Provide the (X, Y) coordinate of the cell's center where the given text is located.  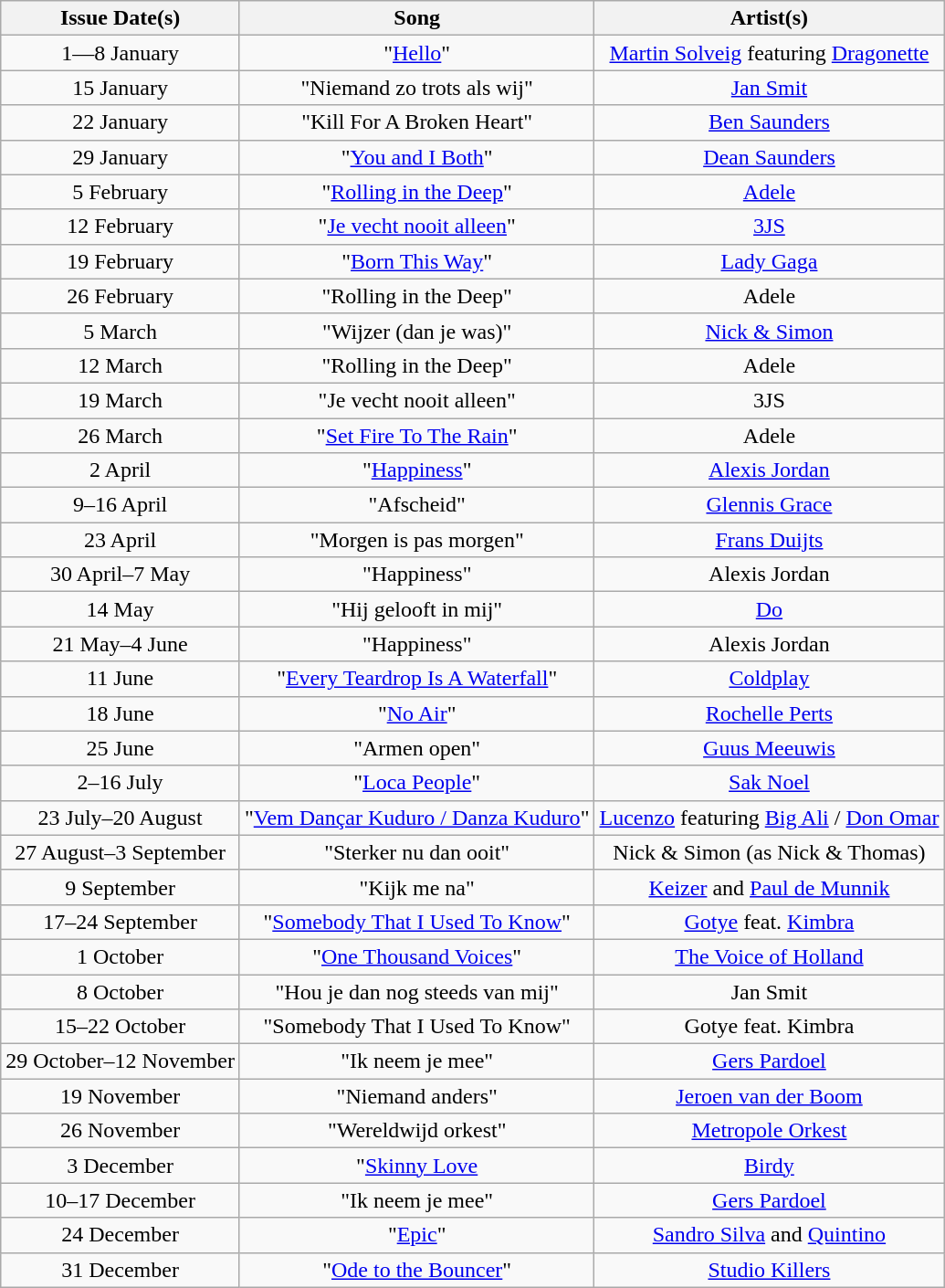
The Voice of Holland (769, 956)
Coldplay (769, 679)
"Hello" (416, 53)
5 February (121, 192)
11 June (121, 679)
1 October (121, 956)
29 January (121, 157)
Sandro Silva and Quintino (769, 1235)
18 June (121, 713)
"No Air" (416, 713)
14 May (121, 609)
31 December (121, 1270)
"Skinny Love (416, 1166)
26 February (121, 296)
"Niemand zo trots als wij" (416, 88)
"You and I Both" (416, 157)
"Born This Way" (416, 261)
Nick & Simon (as Nick & Thomas) (769, 852)
"Ode to the Bouncer" (416, 1270)
12 March (121, 365)
17–24 September (121, 922)
"Epic" (416, 1235)
Nick & Simon (769, 331)
23 April (121, 540)
"Vem Dançar Kuduro / Danza Kuduro" (416, 818)
19 February (121, 261)
Metropole Orkest (769, 1131)
"Loca People" (416, 783)
Dean Saunders (769, 157)
9 September (121, 887)
8 October (121, 991)
Song (416, 18)
19 March (121, 400)
26 November (121, 1131)
"Sterker nu dan ooit" (416, 852)
Lady Gaga (769, 261)
Artist(s) (769, 18)
Lucenzo featuring Big Ali / Don Omar (769, 818)
9–16 April (121, 505)
Guus Meeuwis (769, 748)
Do (769, 609)
27 August–3 September (121, 852)
"Hou je dan nog steeds van mij" (416, 991)
12 February (121, 227)
"Set Fire To The Rain" (416, 436)
Frans Duijts (769, 540)
10–17 December (121, 1200)
"Kill For A Broken Heart" (416, 122)
15 January (121, 88)
Issue Date(s) (121, 18)
29 October–12 November (121, 1061)
5 March (121, 331)
Martin Solveig featuring Dragonette (769, 53)
25 June (121, 748)
24 December (121, 1235)
Birdy (769, 1166)
2–16 July (121, 783)
Rochelle Perts (769, 713)
15–22 October (121, 1027)
"Afscheid" (416, 505)
"Kijk me na" (416, 887)
"Every Teardrop Is A Waterfall" (416, 679)
22 January (121, 122)
Sak Noel (769, 783)
19 November (121, 1096)
"Armen open" (416, 748)
2 April (121, 470)
Keizer and Paul de Munnik (769, 887)
3 December (121, 1166)
"One Thousand Voices" (416, 956)
26 March (121, 436)
"Hij gelooft in mij" (416, 609)
1—8 January (121, 53)
Ben Saunders (769, 122)
Glennis Grace (769, 505)
"Morgen is pas morgen" (416, 540)
"Niemand anders" (416, 1096)
"Wereldwijd orkest" (416, 1131)
21 May–4 June (121, 644)
Jeroen van der Boom (769, 1096)
"Wijzer (dan je was)" (416, 331)
30 April–7 May (121, 575)
Studio Killers (769, 1270)
23 July–20 August (121, 818)
